Find where the given text appears and provide that cell's center as (X, Y) coordinate. 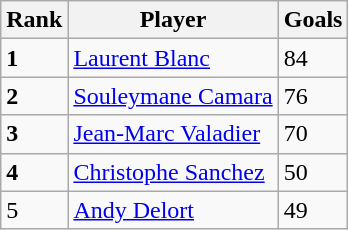
5 (34, 210)
Christophe Sanchez (173, 172)
Souleymane Camara (173, 96)
Rank (34, 20)
1 (34, 58)
70 (313, 134)
Player (173, 20)
Laurent Blanc (173, 58)
Jean-Marc Valadier (173, 134)
Goals (313, 20)
84 (313, 58)
2 (34, 96)
49 (313, 210)
76 (313, 96)
4 (34, 172)
50 (313, 172)
Andy Delort (173, 210)
3 (34, 134)
